Find where the given text appears and provide that cell's center as (X, Y) coordinate. 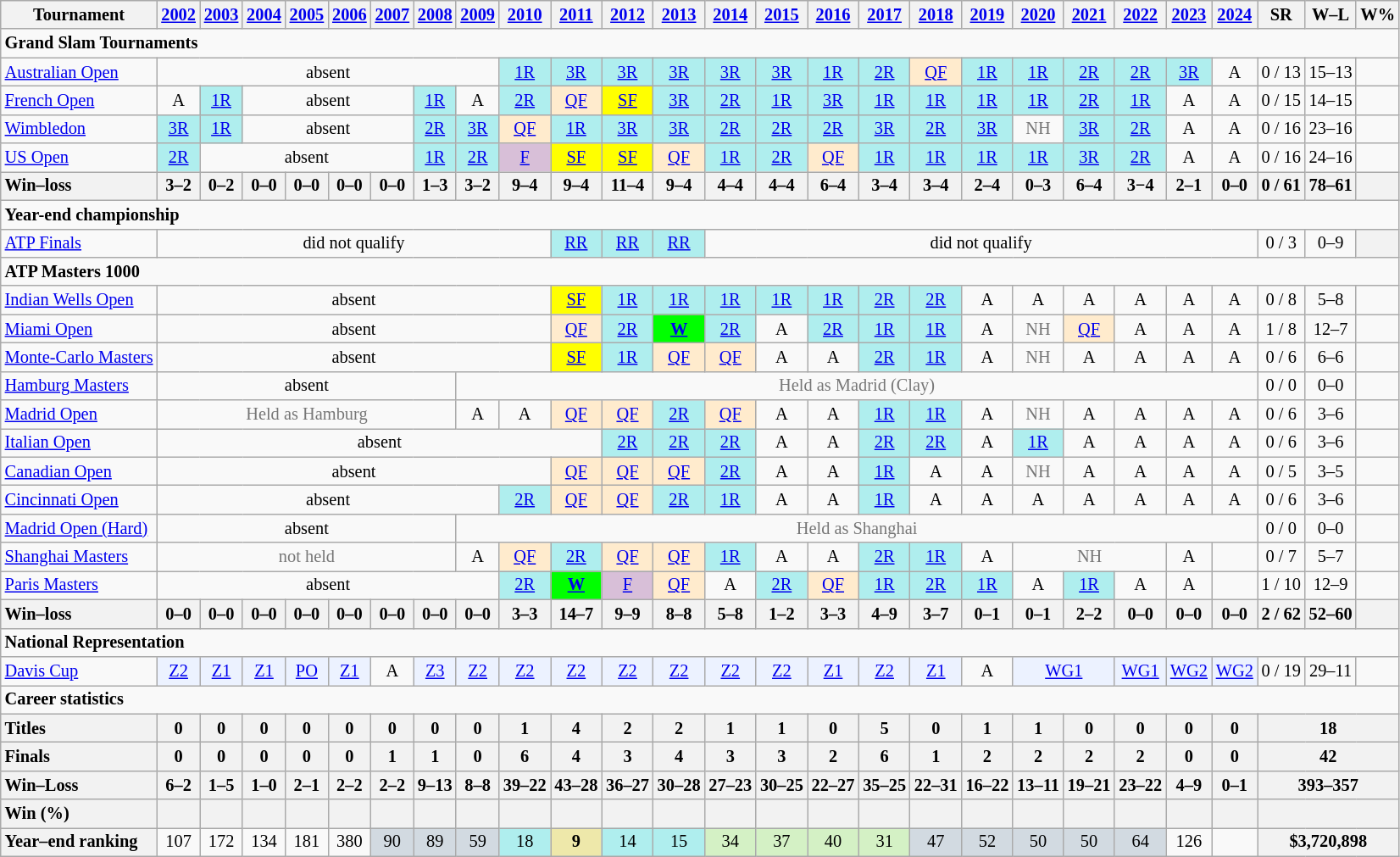
ATP Finals (80, 243)
14–15 (1331, 100)
Indian Wells Open (80, 300)
Australian Open (80, 72)
2003 (221, 14)
Cincinnati Open (80, 499)
14 (627, 842)
Monte-Carlo Masters (80, 357)
172 (221, 842)
5 (885, 728)
US Open (80, 158)
2004 (264, 14)
39–22 (525, 785)
0 / 15 (1281, 100)
2020 (1038, 14)
393–357 (1329, 785)
3–5 (1331, 471)
12–7 (1331, 329)
2019 (988, 14)
34 (731, 842)
2016 (834, 14)
Win (%) (80, 814)
SR (1281, 14)
0 / 19 (1281, 671)
40 (834, 842)
Hamburg Masters (80, 386)
1–3 (435, 186)
22–31 (936, 785)
6–2 (178, 785)
Madrid Open (Hard) (80, 528)
1–5 (221, 785)
2010 (525, 14)
9 (576, 842)
2023 (1189, 14)
1 / 10 (1281, 585)
2 / 62 (1281, 614)
24–16 (1331, 158)
2013 (680, 14)
Career statistics (700, 699)
5–7 (1331, 557)
2002 (178, 14)
23–22 (1141, 785)
0–2 (221, 186)
2018 (936, 14)
French Open (80, 100)
Paris Masters (80, 585)
9–9 (627, 614)
2007 (392, 14)
42 (1329, 756)
27–23 (731, 785)
Wimbledon (80, 129)
W–L (1331, 14)
9–13 (435, 785)
Held as Madrid (Clay) (856, 386)
64 (1141, 842)
30–25 (781, 785)
Tournament (80, 14)
29–11 (1331, 671)
89 (435, 842)
52 (988, 842)
36–27 (627, 785)
11–4 (627, 186)
Win–Loss (80, 785)
22–27 (834, 785)
Year-end championship (700, 214)
2011 (576, 14)
Shanghai Masters (80, 557)
3−4 (1141, 186)
15 (680, 842)
2008 (435, 14)
Held as Shanghai (856, 528)
Davis Cup (80, 671)
Grand Slam Tournaments (700, 43)
Held as Hamburg (307, 415)
78–61 (1331, 186)
16–22 (988, 785)
2012 (627, 14)
0 / 8 (1281, 300)
14–7 (576, 614)
19–21 (1090, 785)
107 (178, 842)
0–9 (1331, 243)
13–11 (1038, 785)
0 / 61 (1281, 186)
3–7 (936, 614)
1–0 (264, 785)
126 (1189, 842)
1 / 8 (1281, 329)
2–4 (988, 186)
35–25 (885, 785)
2024 (1235, 14)
380 (349, 842)
2015 (781, 14)
PO (307, 671)
2005 (307, 14)
Year–end ranking (80, 842)
0 / 5 (1281, 471)
30–28 (680, 785)
47 (936, 842)
181 (307, 842)
2022 (1141, 14)
0 / 7 (1281, 557)
23–16 (1331, 129)
15–13 (1331, 72)
12–9 (1331, 585)
6–6 (1331, 357)
Finals (80, 756)
1–2 (781, 614)
2017 (885, 14)
0 / 13 (1281, 72)
Italian Open (80, 442)
59 (477, 842)
Madrid Open (80, 415)
not held (307, 557)
37 (781, 842)
ATP Masters 1000 (700, 271)
134 (264, 842)
0 / 3 (1281, 243)
2009 (477, 14)
0–3 (1038, 186)
52–60 (1331, 614)
Miami Open (80, 329)
W% (1377, 14)
2014 (731, 14)
2021 (1090, 14)
90 (392, 842)
2006 (349, 14)
National Representation (700, 643)
43–28 (576, 785)
31 (885, 842)
Titles (80, 728)
Z3 (435, 671)
Canadian Open (80, 471)
$3,720,898 (1329, 842)
